Scan for the cell matching the given text and deliver its [x, y] coordinate at center. 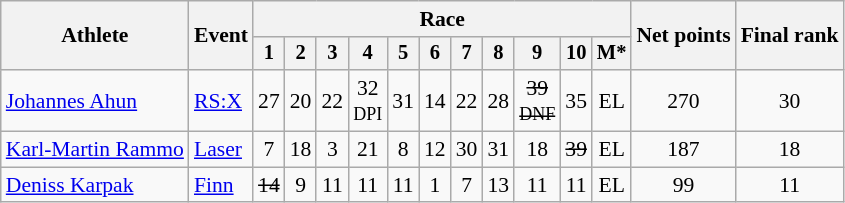
187 [683, 150]
35 [576, 100]
6 [435, 54]
12 [435, 150]
Event [221, 36]
Net points [683, 36]
21 [368, 150]
5 [403, 54]
Race [442, 19]
Deniss Karpak [95, 185]
27 [269, 100]
Karl-Martin Rammo [95, 150]
2 [301, 54]
RS:X [221, 100]
39DNF [537, 100]
270 [683, 100]
Laser [221, 150]
10 [576, 54]
20 [301, 100]
M* [612, 54]
Finn [221, 185]
4 [368, 54]
13 [498, 185]
32DPI [368, 100]
Final rank [790, 36]
28 [498, 100]
99 [683, 185]
39 [576, 150]
Johannes Ahun [95, 100]
Athlete [95, 36]
